From the cell containing the given text, extract its center point as [X, Y] coordinate. 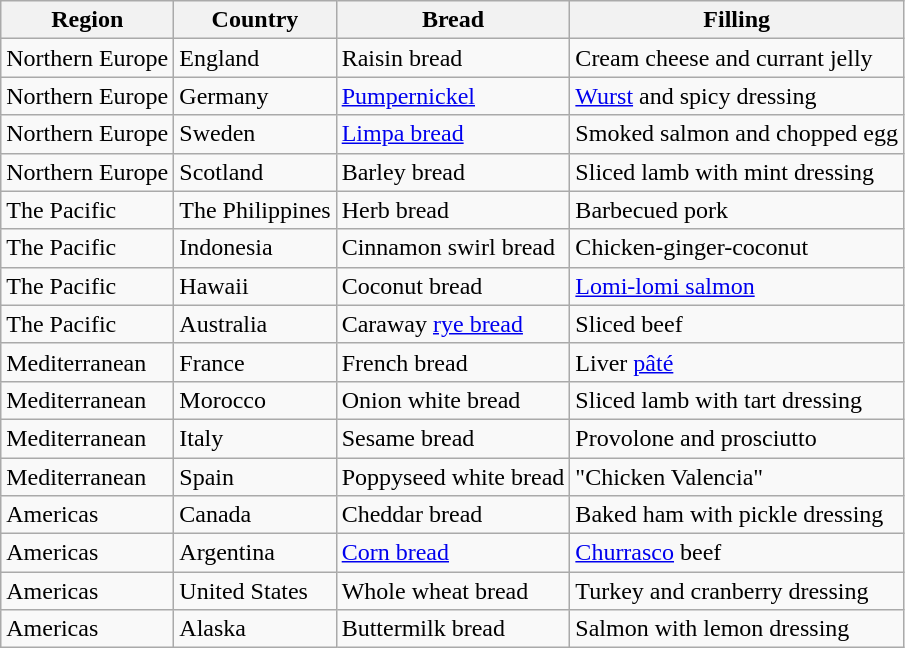
Germany [255, 96]
Scotland [255, 172]
Caraway rye bread [453, 324]
Turkey and cranberry dressing [737, 591]
Whole wheat bread [453, 591]
Poppyseed white bread [453, 477]
Corn bread [453, 553]
Cream cheese and currant jelly [737, 58]
Raisin bread [453, 58]
Sliced lamb with mint dressing [737, 172]
Barley bread [453, 172]
Salmon with lemon dressing [737, 629]
Sliced lamb with tart dressing [737, 400]
Sweden [255, 134]
Country [255, 20]
Filling [737, 20]
Baked ham with pickle dressing [737, 515]
Australia [255, 324]
Alaska [255, 629]
Canada [255, 515]
Sesame bread [453, 438]
Indonesia [255, 248]
Cheddar bread [453, 515]
Hawaii [255, 286]
United States [255, 591]
Morocco [255, 400]
Bread [453, 20]
"Chicken Valencia" [737, 477]
The Philippines [255, 210]
Onion white bread [453, 400]
Italy [255, 438]
Spain [255, 477]
French bread [453, 362]
Sliced beef [737, 324]
Cinnamon swirl bread [453, 248]
Provolone and prosciutto [737, 438]
Herb bread [453, 210]
Pumpernickel [453, 96]
Smoked salmon and chopped egg [737, 134]
Lomi-lomi salmon [737, 286]
England [255, 58]
Wurst and spicy dressing [737, 96]
Liver pâté [737, 362]
Barbecued pork [737, 210]
Buttermilk bread [453, 629]
Churrasco beef [737, 553]
Region [88, 20]
Limpa bread [453, 134]
Coconut bread [453, 286]
Argentina [255, 553]
Chicken-ginger-coconut [737, 248]
France [255, 362]
